Find where the given text appears and provide that cell's center as [x, y] coordinate. 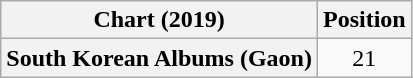
Chart (2019) [160, 20]
21 [364, 58]
Position [364, 20]
South Korean Albums (Gaon) [160, 58]
